Provide the (X, Y) coordinate of the cell's center where the given text is located.  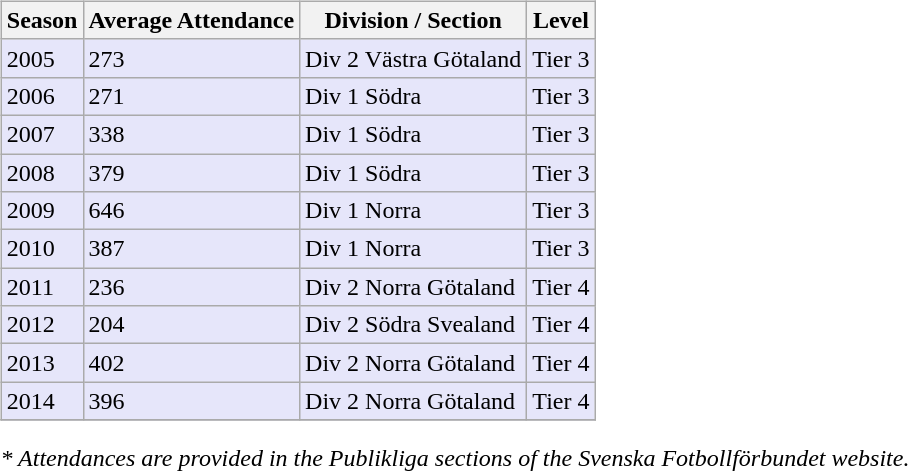
2007 (42, 134)
2014 (42, 401)
2005 (42, 58)
646 (192, 211)
204 (192, 325)
2008 (42, 173)
273 (192, 58)
402 (192, 363)
Div 2 Södra Svealand (414, 325)
Level (561, 20)
379 (192, 173)
Div 2 Västra Götaland (414, 58)
Average Attendance (192, 20)
271 (192, 96)
2010 (42, 249)
2013 (42, 363)
2009 (42, 211)
338 (192, 134)
Season (42, 20)
236 (192, 287)
387 (192, 249)
Division / Section (414, 20)
2006 (42, 96)
396 (192, 401)
2012 (42, 325)
2011 (42, 287)
